Search for the cell housing the specified text and yield its (x, y) center coordinate. 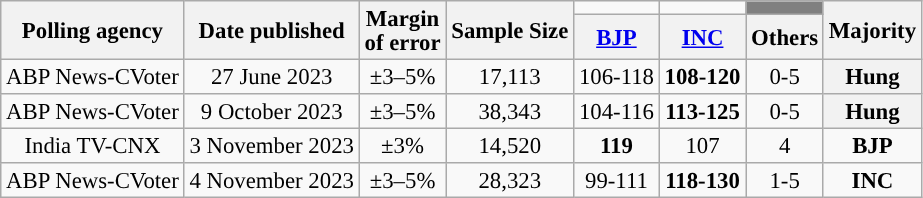
113-125 (702, 112)
Sample Size (510, 30)
±3% (402, 146)
106-118 (617, 78)
Marginof error (402, 30)
4 November 2023 (272, 180)
27 June 2023 (272, 78)
108-120 (702, 78)
Majority (872, 30)
Polling agency (92, 30)
107 (702, 146)
Date published (272, 30)
9 October 2023 (272, 112)
104-116 (617, 112)
3 November 2023 (272, 146)
4 (785, 146)
119 (617, 146)
28,323 (510, 180)
1-5 (785, 180)
Others (785, 38)
17,113 (510, 78)
India TV-CNX (92, 146)
14,520 (510, 146)
99-111 (617, 180)
118-130 (702, 180)
38,343 (510, 112)
